Scan for the cell matching the given text and deliver its [X, Y] coordinate at center. 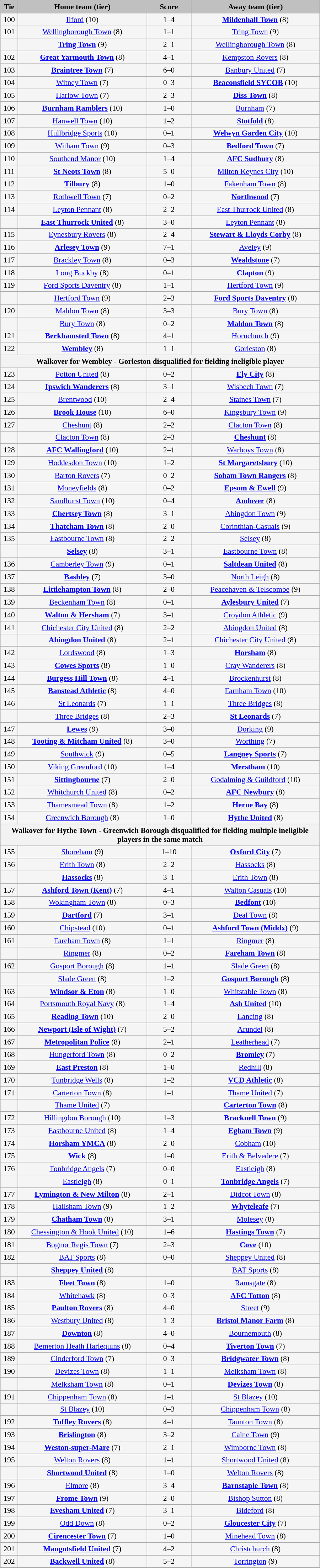
123 [9, 374]
132 [9, 501]
Shoreham (9) [82, 852]
Peacehaven & Telscombe (9) [255, 590]
North Leigh (8) [255, 577]
Sandhurst Town (10) [82, 501]
Dorking (9) [255, 729]
137 [9, 577]
120 [9, 311]
Lymington & New Milton (8) [82, 1194]
Aveley (9) [255, 248]
Horsham (8) [255, 653]
180 [9, 1232]
144 [9, 678]
Ipswich Wanderers (8) [82, 387]
East Preston (8) [82, 1068]
108 [9, 133]
199 [9, 1524]
Chipstead (10) [82, 928]
Ramsgate (8) [255, 1283]
Farnham Town (10) [255, 691]
Wick (8) [82, 1156]
Hungerford Town (8) [82, 1055]
Westbury United (8) [82, 1321]
124 [9, 387]
Abingdon Town (9) [255, 514]
Bideford (8) [255, 1511]
Paulton Rovers (8) [82, 1308]
Bedford Town (7) [255, 146]
1–6 [169, 1232]
Herne Bay (8) [255, 805]
145 [9, 691]
Calne Town (9) [255, 1435]
Wembley (8) [82, 349]
154 [9, 818]
Cinderford Town (7) [82, 1359]
200 [9, 1536]
AFC Sudbury (8) [255, 159]
Soham Town Rangers (8) [255, 475]
5–0 [169, 171]
146 [9, 704]
188 [9, 1346]
193 [9, 1435]
194 [9, 1447]
Clapton (9) [255, 273]
105 [9, 96]
138 [9, 590]
Odd Down (8) [82, 1524]
Southwick (9) [82, 754]
Witham Town (9) [82, 146]
119 [9, 286]
Bristol Manor Farm (8) [255, 1321]
141 [9, 628]
Harlow Town (7) [82, 96]
126 [9, 412]
Torrington (9) [255, 1562]
Score [169, 7]
1–10 [169, 852]
172 [9, 1118]
7–1 [169, 248]
Stewart & Lloyds Corby (8) [255, 235]
Erith & Belvedere (7) [255, 1156]
St Margaretsbury (10) [255, 463]
Wimborne Town (8) [255, 1447]
Greenwich Borough (8) [82, 818]
Deal Town (8) [255, 915]
164 [9, 1004]
Lordswood (8) [82, 653]
Bashley (7) [82, 577]
Corinthian-Casuals (9) [255, 526]
Mangotsfield United (7) [82, 1549]
148 [9, 742]
118 [9, 273]
Tilbury (8) [82, 184]
Elmore (8) [82, 1485]
Banbury United (7) [255, 70]
Home team (tier) [82, 7]
0–5 [169, 754]
Langney Sports (7) [255, 754]
134 [9, 526]
Arundel (8) [255, 1030]
149 [9, 754]
Whitstable Town (8) [255, 992]
3–2 [169, 1435]
Minehead Town (8) [255, 1536]
192 [9, 1422]
Frome Town (9) [82, 1498]
Tiverton Town (7) [255, 1346]
116 [9, 248]
189 [9, 1359]
Lancing (8) [255, 1017]
175 [9, 1156]
113 [9, 197]
136 [9, 564]
Epsom & Ewell (9) [255, 488]
160 [9, 928]
Burgess Hill Town (8) [82, 678]
Hailsham Town (9) [82, 1207]
Cove (10) [255, 1245]
125 [9, 400]
121 [9, 336]
Brockenhurst (8) [255, 678]
Ashford Town (Middx) (9) [255, 928]
127 [9, 425]
Banstead Athletic (8) [82, 691]
Rothwell Town (7) [82, 197]
Burnham Ramblers (10) [82, 108]
Welwyn Garden City (10) [255, 133]
158 [9, 903]
130 [9, 475]
Saltdean United (8) [255, 564]
St Neots Town (8) [82, 171]
Whyteleafe (7) [255, 1207]
151 [9, 780]
Metropolitan Police (8) [82, 1042]
152 [9, 792]
Andover (8) [255, 501]
197 [9, 1498]
Kingsbury Town (9) [255, 412]
Evesham United (7) [82, 1511]
173 [9, 1131]
155 [9, 852]
Tunbridge Wells (8) [82, 1080]
Tooting & Mitcham United (8) [82, 742]
176 [9, 1169]
Hornchurch (9) [255, 336]
156 [9, 865]
110 [9, 159]
195 [9, 1460]
Ash United (10) [255, 1004]
112 [9, 184]
Whitehawk (8) [82, 1296]
AFC Totton (8) [255, 1296]
Fleet Town (8) [82, 1283]
AFC Wallingford (10) [82, 450]
Thatcham Town (8) [82, 526]
VCD Athletic (8) [255, 1080]
163 [9, 992]
117 [9, 260]
Merstham (10) [255, 767]
140 [9, 615]
Horsham YMCA (8) [82, 1143]
Downton (8) [82, 1334]
Walkover for Wembley - Gorleston disqualified for fielding ineligible player [160, 362]
Worthing (7) [255, 742]
Walton & Hersham (7) [82, 615]
122 [9, 349]
Dartford (7) [82, 915]
Taunton Town (8) [255, 1422]
Camberley Town (9) [82, 564]
Egham Town (9) [255, 1131]
Bournemouth (8) [255, 1334]
Littlehampton Town (8) [82, 590]
166 [9, 1030]
Weston-super-Mare (7) [82, 1447]
Bedfont (10) [255, 903]
Lewes (9) [82, 729]
133 [9, 514]
Northwood (7) [255, 197]
AFC Newbury (8) [255, 792]
Gorleston (8) [255, 349]
Mildenhall Town (8) [255, 20]
Ilford (10) [82, 20]
Ely City (8) [255, 374]
177 [9, 1194]
Staines Town (7) [255, 400]
Bognor Regis Town (7) [82, 1245]
Eastbourne United (8) [82, 1131]
178 [9, 1207]
187 [9, 1334]
101 [9, 32]
Warboys Town (8) [255, 450]
Cobham (10) [255, 1143]
Didcot Town (8) [255, 1194]
4–2 [169, 1549]
Tie [9, 7]
Sittingbourne (7) [82, 780]
147 [9, 729]
102 [9, 58]
Bracknell Town (9) [255, 1118]
Barnstaple Town (8) [255, 1485]
Eynesbury Rovers (8) [82, 235]
Fakenham Town (8) [255, 184]
190 [9, 1372]
196 [9, 1485]
3–4 [169, 1485]
Cray Wanderers (8) [255, 666]
129 [9, 463]
168 [9, 1055]
161 [9, 941]
Wokingham Town (8) [82, 903]
Bishop Sutton (8) [255, 1498]
Hillingdon Borough (10) [82, 1118]
135 [9, 539]
Walkover for Hythe Town - Greenwich Borough disqualified for fielding multiple ineligible players in the same match [160, 835]
Viking Greenford (10) [82, 767]
171 [9, 1093]
Hythe United (8) [255, 818]
Stotfold (8) [255, 121]
185 [9, 1308]
Arlesey Town (9) [82, 248]
103 [9, 70]
Walton Casuals (10) [255, 890]
153 [9, 805]
142 [9, 653]
Hastings Town (7) [255, 1232]
Tuffley Rovers (8) [82, 1422]
Diss Town (8) [255, 96]
100 [9, 20]
191 [9, 1397]
170 [9, 1080]
Christchurch (8) [255, 1549]
Barton Rovers (7) [82, 475]
Oxford City (7) [255, 852]
150 [9, 767]
157 [9, 890]
107 [9, 121]
Redhill (8) [255, 1068]
111 [9, 171]
128 [9, 450]
202 [9, 1562]
Croydon Athletic (9) [255, 615]
Brook House (10) [82, 412]
Portsmouth Royal Navy (8) [82, 1004]
165 [9, 1017]
143 [9, 666]
Long Buckby (8) [82, 273]
Kempston Rovers (8) [255, 58]
162 [9, 966]
115 [9, 235]
Newport (Isle of Wight) (7) [82, 1030]
139 [9, 602]
109 [9, 146]
Brackley Town (8) [82, 260]
Chertsey Town (8) [82, 514]
174 [9, 1143]
Chessington & Hook United (10) [82, 1232]
Cirencester Town (7) [82, 1536]
186 [9, 1321]
169 [9, 1068]
Milton Keynes City (10) [255, 171]
182 [9, 1258]
114 [9, 209]
Hullbridge Sports (10) [82, 133]
Berkhamsted Town (8) [82, 336]
Hanwell Town (10) [82, 121]
3–3 [169, 311]
106 [9, 108]
Street (9) [255, 1308]
Aylesbury United (7) [255, 602]
183 [9, 1283]
Molesey (8) [255, 1219]
Braintree Town (7) [82, 70]
Bemerton Heath Harlequins (8) [82, 1346]
167 [9, 1042]
Cowes Sports (8) [82, 666]
Brislington (8) [82, 1435]
Wisbech Town (7) [255, 387]
Backwell United (8) [82, 1562]
159 [9, 915]
Ashford Town (Kent) (7) [82, 890]
Thamesmead Town (8) [82, 805]
Bridgwater Town (8) [255, 1359]
Burnham (7) [255, 108]
104 [9, 83]
Southend Manor (10) [82, 159]
Away team (tier) [255, 7]
Bromley (7) [255, 1055]
Leatherhead (7) [255, 1042]
201 [9, 1549]
Great Yarmouth Town (8) [82, 58]
Moneyfields (8) [82, 488]
Wealdstone (7) [255, 260]
Reading Town (10) [82, 1017]
Gloucester City (7) [255, 1524]
Whitchurch United (8) [82, 792]
179 [9, 1219]
Witney Town (7) [82, 83]
Windsor & Eton (8) [82, 992]
Brentwood (10) [82, 400]
Godalming & Guildford (10) [255, 780]
181 [9, 1245]
131 [9, 488]
Hoddesdon Town (10) [82, 463]
184 [9, 1296]
198 [9, 1511]
Chatham Town (8) [82, 1219]
Potton United (8) [82, 374]
Beckenham Town (8) [82, 602]
Beaconsfield SYCOB (10) [255, 83]
